Identify which cell holds the provided text, then report its [X, Y] central coordinate. 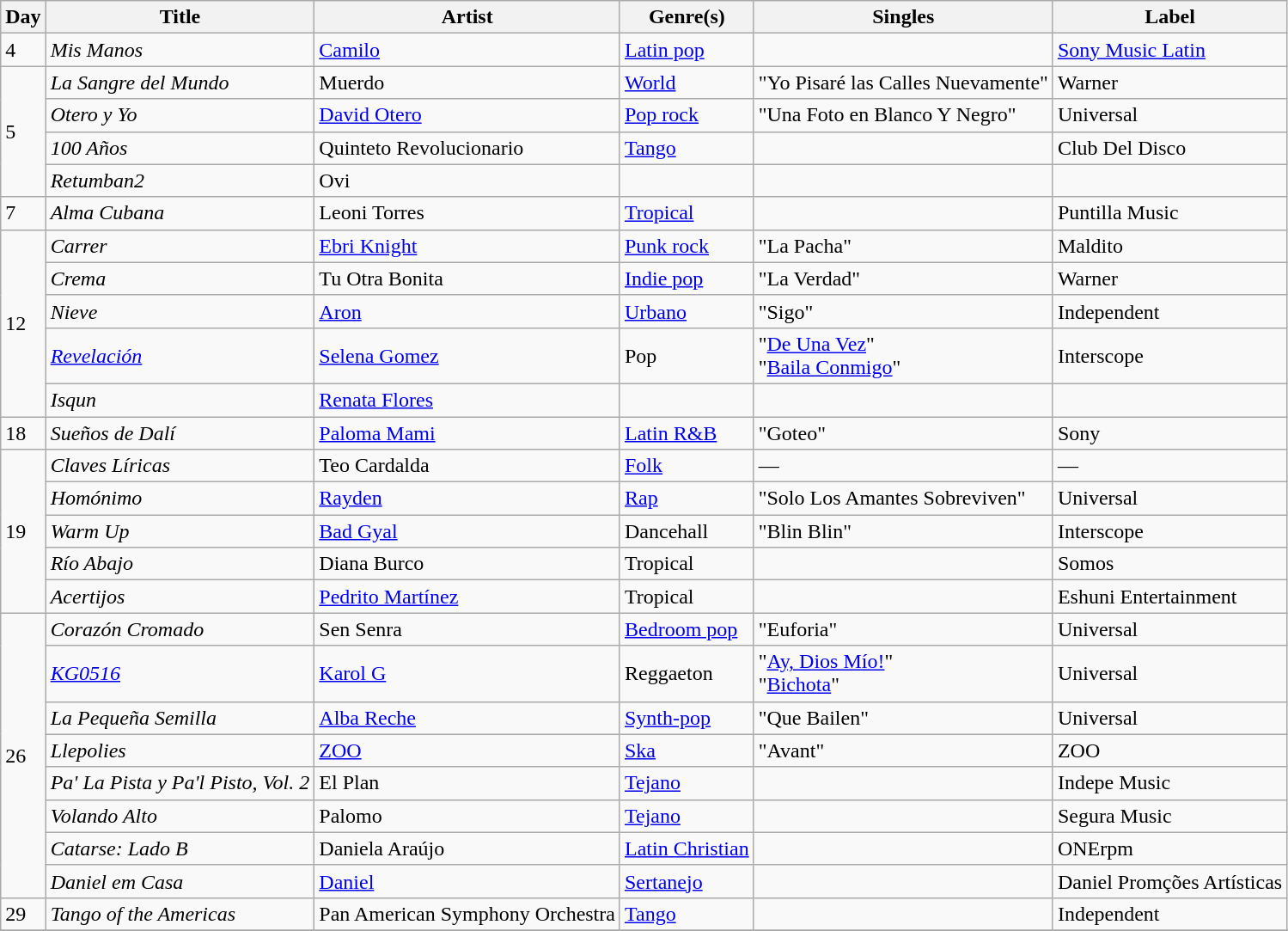
"Solo Los Amantes Sobreviven" [903, 499]
Diana Burco [467, 564]
"Una Foto en Blanco Y Negro" [903, 115]
Quinteto Revolucionario [467, 148]
Indepe Music [1169, 783]
"Euforia" [903, 629]
Tango of the Americas [180, 914]
Pedrito Martínez [467, 597]
Alba Reche [467, 718]
12 [23, 323]
Pan American Symphony Orchestra [467, 914]
Homónimo [180, 499]
Mis Manos [180, 50]
Label [1169, 17]
Warm Up [180, 531]
Folk [687, 466]
Palomo [467, 816]
Río Abajo [180, 564]
Pa' La Pista y Pa'l Pisto, Vol. 2 [180, 783]
"De Una Vez""Baila Conmigo" [903, 356]
"Avant" [903, 750]
Karol G [467, 674]
Tu Otra Bonita [467, 279]
Renata Flores [467, 400]
Title [180, 17]
5 [23, 132]
Maldito [1169, 246]
Ebri Knight [467, 246]
Genre(s) [687, 17]
"Que Bailen" [903, 718]
Urbano [687, 311]
26 [23, 756]
"La Pacha" [903, 246]
Aron [467, 311]
Singles [903, 17]
Daniela Araújo [467, 848]
Segura Music [1169, 816]
Latin R&B [687, 432]
Paloma Mami [467, 432]
Sony [1169, 432]
Acertijos [180, 597]
El Plan [467, 783]
"Goteo" [903, 432]
David Otero [467, 115]
Ska [687, 750]
Daniel Promções Artísticas [1169, 881]
"Yo Pisaré las Calles Nuevamente" [903, 83]
Synth-pop [687, 718]
Bedroom pop [687, 629]
Somos [1169, 564]
KG0516 [180, 674]
La Sangre del Mundo [180, 83]
100 Años [180, 148]
Indie pop [687, 279]
Crema [180, 279]
Sen Senra [467, 629]
19 [23, 531]
"Blin Blin" [903, 531]
Sony Music Latin [1169, 50]
Catarse: Lado B [180, 848]
Latin Christian [687, 848]
Nieve [180, 311]
Revelación [180, 356]
Leoni Torres [467, 213]
Day [23, 17]
"Ay, Dios Mío!""Bichota" [903, 674]
Claves Líricas [180, 466]
Latin pop [687, 50]
Camilo [467, 50]
Sertanejo [687, 881]
Dancehall [687, 531]
Daniel [467, 881]
Teo Cardalda [467, 466]
Daniel em Casa [180, 881]
La Pequeña Semilla [180, 718]
Sueños de Dalí [180, 432]
Rap [687, 499]
Alma Cubana [180, 213]
Reggaeton [687, 674]
Llepolies [180, 750]
Rayden [467, 499]
Isqun [180, 400]
Carrer [180, 246]
Pop rock [687, 115]
29 [23, 914]
4 [23, 50]
ONErpm [1169, 848]
Retumban2 [180, 181]
"La Verdad" [903, 279]
Artist [467, 17]
Punk rock [687, 246]
18 [23, 432]
Selena Gomez [467, 356]
Otero y Yo [180, 115]
Bad Gyal [467, 531]
Puntilla Music [1169, 213]
World [687, 83]
Eshuni Entertainment [1169, 597]
Corazón Cromado [180, 629]
"Sigo" [903, 311]
Club Del Disco [1169, 148]
Pop [687, 356]
Volando Alto [180, 816]
7 [23, 213]
Muerdo [467, 83]
Ovi [467, 181]
